Scan for the cell matching the given text and deliver its (X, Y) coordinate at center. 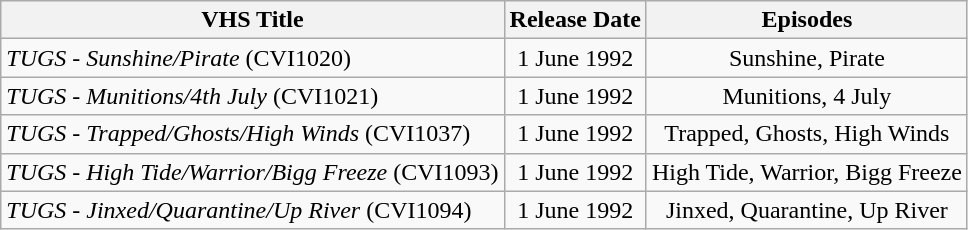
Sunshine, Pirate (806, 58)
TUGS - High Tide/Warrior/Bigg Freeze (CVI1093) (252, 172)
Episodes (806, 20)
Trapped, Ghosts, High Winds (806, 134)
TUGS - Sunshine/Pirate (CVI1020) (252, 58)
TUGS - Trapped/Ghosts/High Winds (CVI1037) (252, 134)
High Tide, Warrior, Bigg Freeze (806, 172)
Release Date (575, 20)
TUGS - Munitions/4th July (CVI1021) (252, 96)
Jinxed, Quarantine, Up River (806, 210)
TUGS - Jinxed/Quarantine/Up River (CVI1094) (252, 210)
VHS Title (252, 20)
Munitions, 4 July (806, 96)
